Output the [x, y] coordinate of the center of the cell containing the given text.  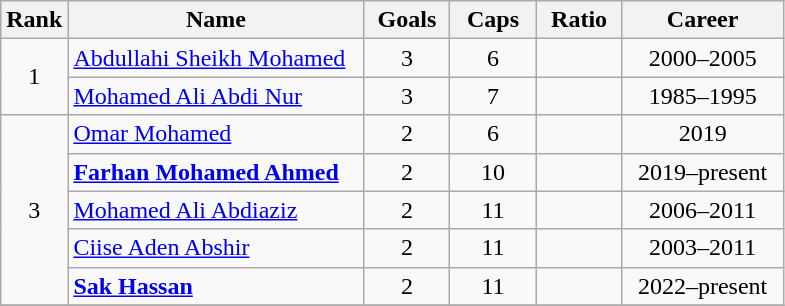
Name [216, 20]
Rank [34, 20]
Ratio [579, 20]
Sak Hassan [216, 286]
Omar Mohamed [216, 134]
Ciise Aden Abshir [216, 248]
2019 [702, 134]
7 [493, 96]
2022–present [702, 286]
Goals [407, 20]
Career [702, 20]
2003–2011 [702, 248]
Mohamed Ali Abdi Nur [216, 96]
2006–2011 [702, 210]
Farhan Mohamed Ahmed [216, 172]
2019–present [702, 172]
1985–1995 [702, 96]
Mohamed Ali Abdiaziz [216, 210]
10 [493, 172]
Abdullahi Sheikh Mohamed [216, 58]
Caps [493, 20]
1 [34, 77]
2000–2005 [702, 58]
